Search for the cell housing the specified text and yield its (X, Y) center coordinate. 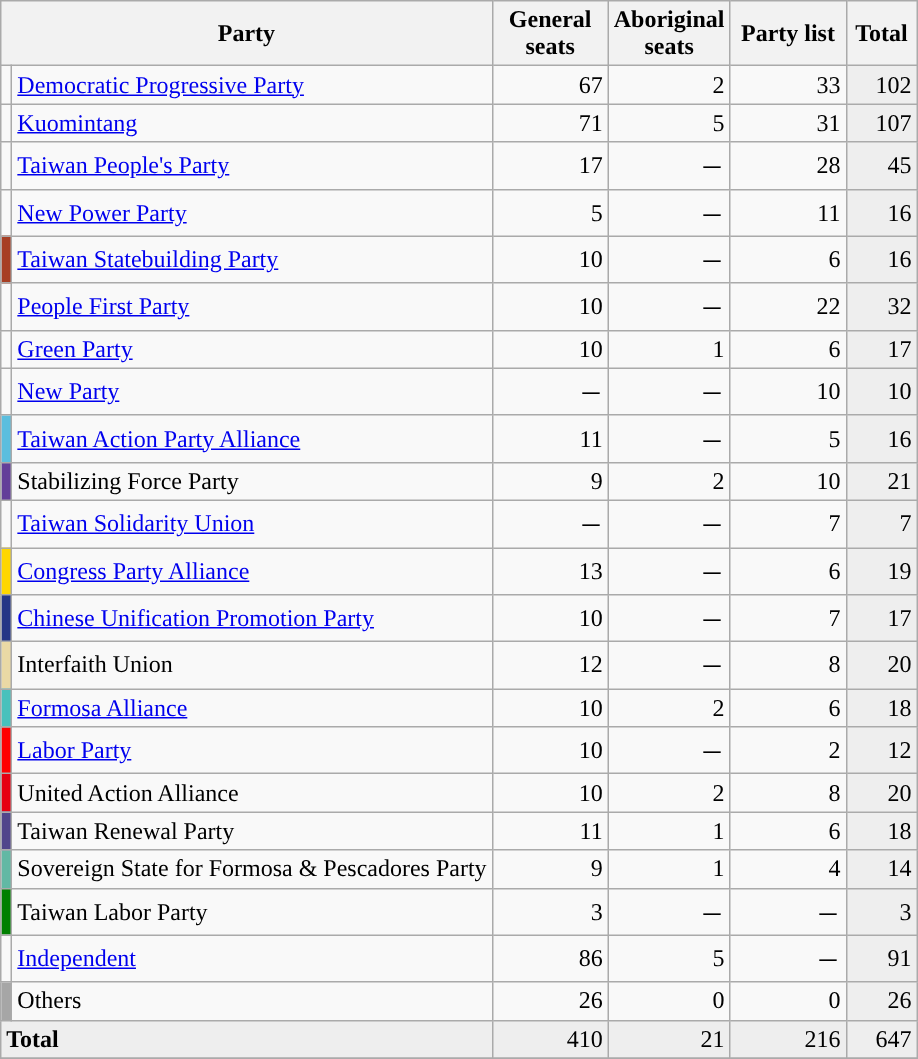
Party list (788, 34)
Kuomintang (252, 123)
Formosa Alliance (252, 708)
22 (788, 306)
14 (882, 869)
Taiwan Renewal Party (252, 831)
Taiwan Solidarity Union (252, 524)
Taiwan Action Party Alliance (252, 438)
32 (882, 306)
410 (550, 1039)
67 (550, 85)
4 (788, 869)
33 (788, 85)
71 (550, 123)
Aboriginal seats (669, 34)
Sovereign State for Formosa & Pescadores Party (252, 869)
New Party (252, 392)
Democratic Progressive Party (252, 85)
Congress Party Alliance (252, 572)
Green Party (252, 349)
Independent (252, 958)
102 (882, 85)
91 (882, 958)
107 (882, 123)
13 (550, 572)
Others (252, 1001)
216 (788, 1039)
Party (246, 34)
People First Party (252, 306)
Taiwan Labor Party (252, 912)
United Action Alliance (252, 793)
General seats (550, 34)
19 (882, 572)
86 (550, 958)
Stabilizing Force Party (252, 481)
31 (788, 123)
Interfaith Union (252, 666)
Labor Party (252, 750)
647 (882, 1039)
New Power Party (252, 212)
45 (882, 166)
Chinese Unification Promotion Party (252, 618)
Taiwan People's Party (252, 166)
28 (788, 166)
Taiwan Statebuilding Party (252, 260)
